Scan for the cell matching the given text and deliver its (X, Y) coordinate at center. 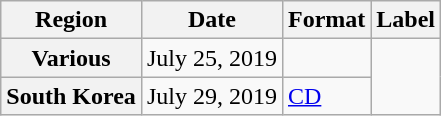
July 25, 2019 (212, 58)
Region (72, 20)
CD (326, 96)
Format (326, 20)
Label (406, 20)
Various (72, 58)
July 29, 2019 (212, 96)
Date (212, 20)
South Korea (72, 96)
